Identify which cell holds the provided text, then report its (x, y) central coordinate. 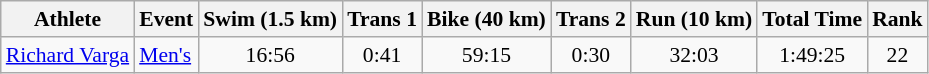
Run (10 km) (694, 19)
Trans 2 (591, 19)
Event (166, 19)
Total Time (812, 19)
Athlete (68, 19)
Swim (1.5 km) (270, 19)
59:15 (486, 55)
Trans 1 (382, 19)
16:56 (270, 55)
22 (898, 55)
0:30 (591, 55)
Bike (40 km) (486, 19)
Rank (898, 19)
Richard Varga (68, 55)
1:49:25 (812, 55)
Men's (166, 55)
0:41 (382, 55)
32:03 (694, 55)
